Determine the [X, Y] coordinate at the center of the cell enclosing the given text.  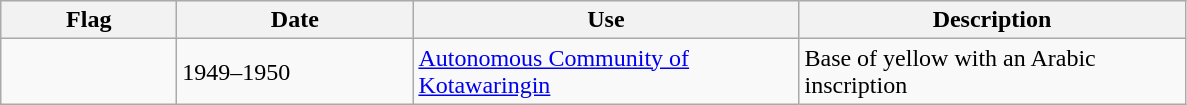
Date [295, 20]
Use [606, 20]
Autonomous Community of Kotawaringin [606, 72]
1949–1950 [295, 72]
Base of yellow with an Arabic inscription [992, 72]
Description [992, 20]
Flag [89, 20]
